Locate the cell with the specified text and output its (X, Y) center coordinate. 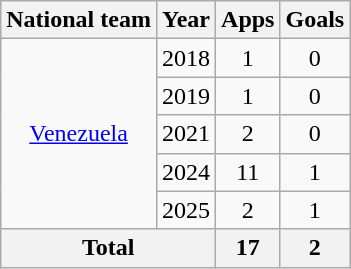
National team (79, 20)
Apps (248, 20)
Year (186, 20)
2018 (186, 58)
2021 (186, 134)
2025 (186, 210)
11 (248, 172)
17 (248, 248)
2024 (186, 172)
Goals (315, 20)
Total (108, 248)
2019 (186, 96)
Venezuela (79, 134)
